Scan for the cell matching the given text and deliver its [X, Y] coordinate at center. 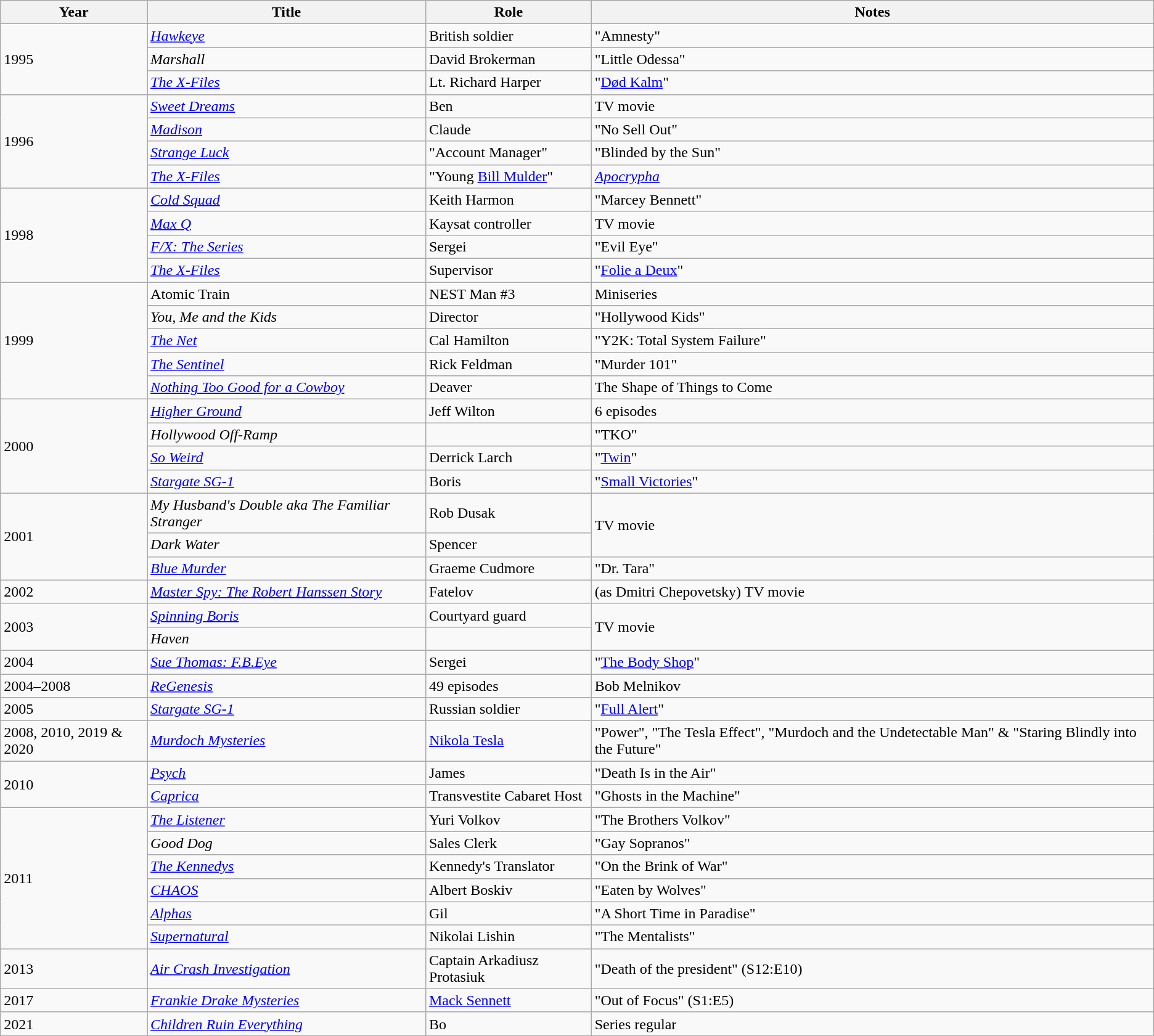
"Død Kalm" [872, 83]
"Little Odessa" [872, 59]
2011 [74, 878]
Graeme Cudmore [508, 568]
NEST Man #3 [508, 294]
Courtyard guard [508, 615]
"Power", "The Tesla Effect", "Murdoch and the Undetectable Man" & "Staring Blindly into the Future" [872, 741]
"Marcey Bennett" [872, 200]
Alphas [287, 913]
Sales Clerk [508, 843]
Rick Feldman [508, 364]
Year [74, 12]
2004–2008 [74, 686]
2001 [74, 536]
Role [508, 12]
The Listener [287, 820]
Caprica [287, 796]
Fatelov [508, 592]
Jeff Wilton [508, 411]
British soldier [508, 36]
"Gay Sopranos" [872, 843]
"Dr. Tara" [872, 568]
Spinning Boris [287, 615]
Bo [508, 1024]
Miniseries [872, 294]
Blue Murder [287, 568]
Sue Thomas: F.B.Eye [287, 662]
Psych [287, 773]
"Blinded by the Sun" [872, 153]
ReGenesis [287, 686]
"TKO" [872, 434]
"Ghosts in the Machine" [872, 796]
"Twin" [872, 458]
"No Sell Out" [872, 129]
2021 [74, 1024]
Supervisor [508, 270]
1999 [74, 341]
Children Ruin Everything [287, 1024]
James [508, 773]
2017 [74, 1000]
Albert Boskiv [508, 890]
Master Spy: The Robert Hanssen Story [287, 592]
6 episodes [872, 411]
Captain Arkadiusz Protasiuk [508, 969]
2004 [74, 662]
Spencer [508, 545]
Russian soldier [508, 709]
Mack Sennett [508, 1000]
Atomic Train [287, 294]
The Sentinel [287, 364]
"Hollywood Kids" [872, 317]
Max Q [287, 223]
2010 [74, 785]
"Death Is in the Air" [872, 773]
"Death of the president" (S12:E10) [872, 969]
David Brokerman [508, 59]
"Y2K: Total System Failure" [872, 341]
F/X: The Series [287, 247]
"Small Victories" [872, 481]
CHAOS [287, 890]
Derrick Larch [508, 458]
(as Dmitri Chepovetsky) TV movie [872, 592]
Higher Ground [287, 411]
Murdoch Mysteries [287, 741]
"The Body Shop" [872, 662]
Madison [287, 129]
Title [287, 12]
Keith Harmon [508, 200]
Dark Water [287, 545]
Lt. Richard Harper [508, 83]
2005 [74, 709]
Yuri Volkov [508, 820]
"Folie a Deux" [872, 270]
"Eaten by Wolves" [872, 890]
Air Crash Investigation [287, 969]
2008, 2010, 2019 & 2020 [74, 741]
"The Mentalists" [872, 937]
The Shape of Things to Come [872, 388]
Cold Squad [287, 200]
"Out of Focus" (S1:E5) [872, 1000]
"A Short Time in Paradise" [872, 913]
2013 [74, 969]
"Full Alert" [872, 709]
Strange Luck [287, 153]
Hollywood Off-Ramp [287, 434]
The Kennedys [287, 867]
Gil [508, 913]
Series regular [872, 1024]
1996 [74, 141]
"Murder 101" [872, 364]
"Amnesty" [872, 36]
Nikolai Lishin [508, 937]
You, Me and the Kids [287, 317]
Boris [508, 481]
Kennedy's Translator [508, 867]
2003 [74, 627]
Cal Hamilton [508, 341]
"Evil Eye" [872, 247]
Hawkeye [287, 36]
Rob Dusak [508, 513]
Marshall [287, 59]
Haven [287, 638]
Ben [508, 106]
"The Brothers Volkov" [872, 820]
Frankie Drake Mysteries [287, 1000]
1998 [74, 235]
Director [508, 317]
2000 [74, 446]
Transvestite Cabaret Host [508, 796]
Apocrypha [872, 176]
"On the Brink of War" [872, 867]
Claude [508, 129]
Nikola Tesla [508, 741]
"Account Manager" [508, 153]
Sweet Dreams [287, 106]
Bob Melnikov [872, 686]
49 episodes [508, 686]
The Net [287, 341]
So Weird [287, 458]
My Husband's Double aka The Familiar Stranger [287, 513]
Good Dog [287, 843]
"Young Bill Mulder" [508, 176]
Nothing Too Good for a Cowboy [287, 388]
Supernatural [287, 937]
Notes [872, 12]
Deaver [508, 388]
2002 [74, 592]
Kaysat controller [508, 223]
1995 [74, 59]
